Determine the (X, Y) coordinate at the center of the cell enclosing the given text.  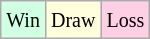
Loss (126, 20)
Win (24, 20)
Draw (72, 20)
